Locate the cell with the specified text and output its (X, Y) center coordinate. 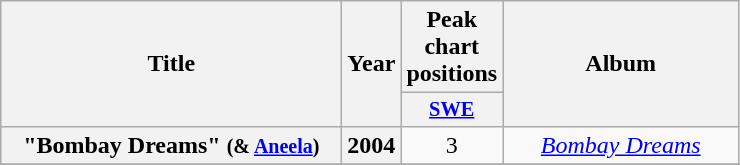
Title (172, 64)
"Bombay Dreams" (& Aneela) (172, 145)
Bombay Dreams (621, 145)
Album (621, 64)
3 (452, 145)
Peak chart positions (452, 47)
SWE (452, 110)
Year (372, 64)
2004 (372, 145)
